Return the [X, Y] coordinate for the center point of the cell that contains the specified text.  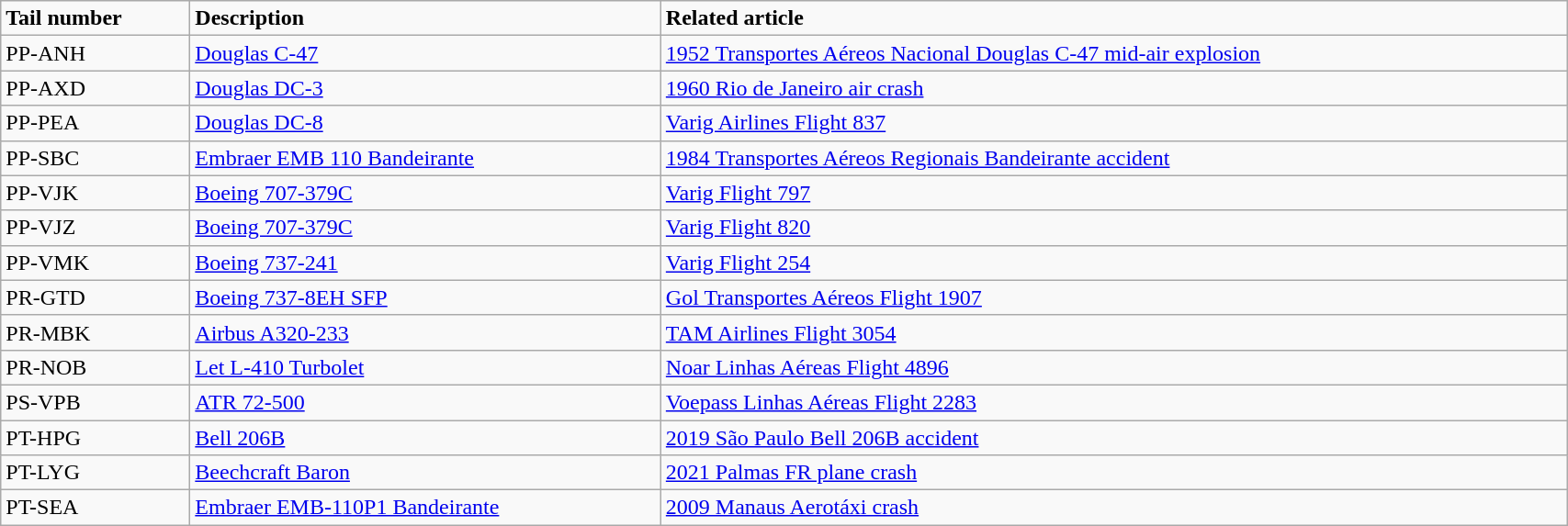
PP-ANH [96, 53]
Airbus A320-233 [426, 332]
Varig Airlines Flight 837 [1113, 123]
Bell 206B [426, 438]
PP-VJZ [96, 228]
Embraer EMB 110 Bandeirante [426, 158]
PS-VPB [96, 402]
PP-VJK [96, 193]
PT-LYG [96, 473]
Douglas C-47 [426, 53]
PT-SEA [96, 508]
1960 Rio de Janeiro air crash [1113, 88]
Varig Flight 797 [1113, 193]
PP-PEA [96, 123]
Varig Flight 254 [1113, 263]
Douglas DC-8 [426, 123]
PP-SBC [96, 158]
Noar Linhas Aéreas Flight 4896 [1113, 367]
2021 Palmas FR plane crash [1113, 473]
PP-VMK [96, 263]
1984 Transportes Aéreos Regionais Bandeirante accident [1113, 158]
TAM Airlines Flight 3054 [1113, 332]
Embraer EMB-110P1 Bandeirante [426, 508]
2019 São Paulo Bell 206B accident [1113, 438]
Description [426, 18]
1952 Transportes Aéreos Nacional Douglas C-47 mid-air explosion [1113, 53]
PR-NOB [96, 367]
Let L-410 Turbolet [426, 367]
PR-GTD [96, 297]
Gol Transportes Aéreos Flight 1907 [1113, 297]
Boeing 737-8EH SFP [426, 297]
Boeing 737-241 [426, 263]
ATR 72-500 [426, 402]
Douglas DC-3 [426, 88]
Beechcraft Baron [426, 473]
2009 Manaus Aerotáxi crash [1113, 508]
Voepass Linhas Aéreas Flight 2283 [1113, 402]
Varig Flight 820 [1113, 228]
PR-MBK [96, 332]
PP-AXD [96, 88]
PT-HPG [96, 438]
Related article [1113, 18]
Tail number [96, 18]
